Return (x, y) of the center of cell containing provided text 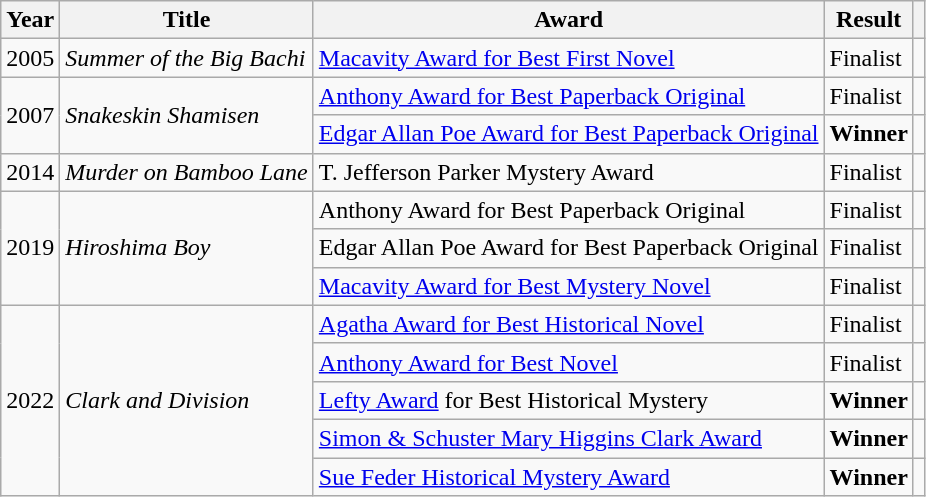
2007 (30, 115)
Hiroshima Boy (187, 248)
Simon & Schuster Mary Higgins Clark Award (568, 438)
2014 (30, 172)
Lefty Award for Best Historical Mystery (568, 400)
Year (30, 20)
2019 (30, 248)
Sue Feder Historical Mystery Award (568, 477)
Anthony Award for Best Novel (568, 362)
T. Jefferson Parker Mystery Award (568, 172)
Result (868, 20)
Murder on Bamboo Lane (187, 172)
2022 (30, 400)
Award (568, 20)
Snakeskin Shamisen (187, 115)
Agatha Award for Best Historical Novel (568, 324)
Macavity Award for Best Mystery Novel (568, 286)
Clark and Division (187, 400)
Title (187, 20)
2005 (30, 58)
Macavity Award for Best First Novel (568, 58)
Summer of the Big Bachi (187, 58)
